Provide the (X, Y) coordinate of the cell's center where the given text is located.  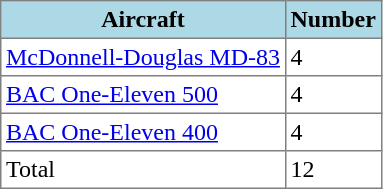
Total (143, 170)
BAC One-Eleven 500 (143, 95)
Number (333, 20)
BAC One-Eleven 400 (143, 132)
Aircraft (143, 20)
12 (333, 170)
McDonnell-Douglas MD-83 (143, 57)
